Provide the [x, y] coordinate of the cell's center where the given text is located.  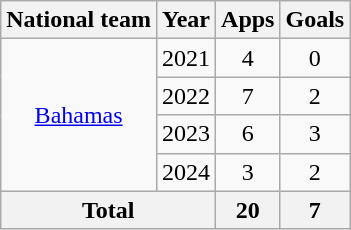
Total [108, 210]
2022 [186, 96]
Goals [315, 20]
Year [186, 20]
0 [315, 58]
Apps [248, 20]
20 [248, 210]
National team [79, 20]
2021 [186, 58]
Bahamas [79, 115]
2024 [186, 172]
6 [248, 134]
2023 [186, 134]
4 [248, 58]
